Detect which cell encompasses the target text, then output its [x, y] center coordinate. 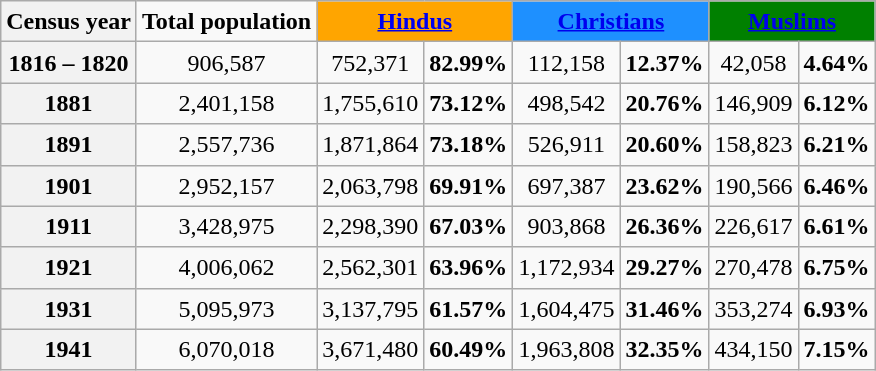
1,871,864 [370, 144]
6.61% [836, 226]
2,401,158 [226, 104]
906,587 [226, 62]
23.62% [664, 186]
26.36% [664, 226]
1931 [69, 308]
3,428,975 [226, 226]
1921 [69, 268]
32.35% [664, 350]
1,963,808 [566, 350]
226,617 [754, 226]
1891 [69, 144]
697,387 [566, 186]
60.49% [468, 350]
61.57% [468, 308]
146,909 [754, 104]
Hindus [415, 22]
42,058 [754, 62]
1901 [69, 186]
353,274 [754, 308]
158,823 [754, 144]
31.46% [664, 308]
2,298,390 [370, 226]
7.15% [836, 350]
1941 [69, 350]
6,070,018 [226, 350]
434,150 [754, 350]
Census year [69, 22]
6.93% [836, 308]
67.03% [468, 226]
2,557,736 [226, 144]
12.37% [664, 62]
6.75% [836, 268]
190,566 [754, 186]
29.27% [664, 268]
1911 [69, 226]
112,158 [566, 62]
752,371 [370, 62]
20.60% [664, 144]
903,868 [566, 226]
1881 [69, 104]
6.21% [836, 144]
73.12% [468, 104]
3,671,480 [370, 350]
1,604,475 [566, 308]
1,755,610 [370, 104]
498,542 [566, 104]
6.12% [836, 104]
Muslims [792, 22]
1816 – 1820 [69, 62]
270,478 [754, 268]
20.76% [664, 104]
4,006,062 [226, 268]
63.96% [468, 268]
4.64% [836, 62]
69.91% [468, 186]
Christians [611, 22]
2,063,798 [370, 186]
5,095,973 [226, 308]
2,952,157 [226, 186]
1,172,934 [566, 268]
526,911 [566, 144]
3,137,795 [370, 308]
73.18% [468, 144]
2,562,301 [370, 268]
6.46% [836, 186]
82.99% [468, 62]
Total population [226, 22]
